Identify which cell holds the provided text, then report its [X, Y] central coordinate. 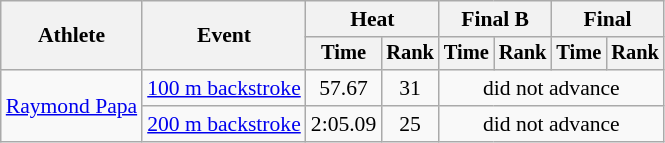
Final [607, 19]
Event [224, 36]
Athlete [72, 36]
Final B [495, 19]
Raymond Papa [72, 106]
31 [410, 88]
200 m backstroke [224, 124]
100 m backstroke [224, 88]
2:05.09 [344, 124]
57.67 [344, 88]
25 [410, 124]
Heat [372, 19]
